Identify which cell holds the provided text, then report its (X, Y) central coordinate. 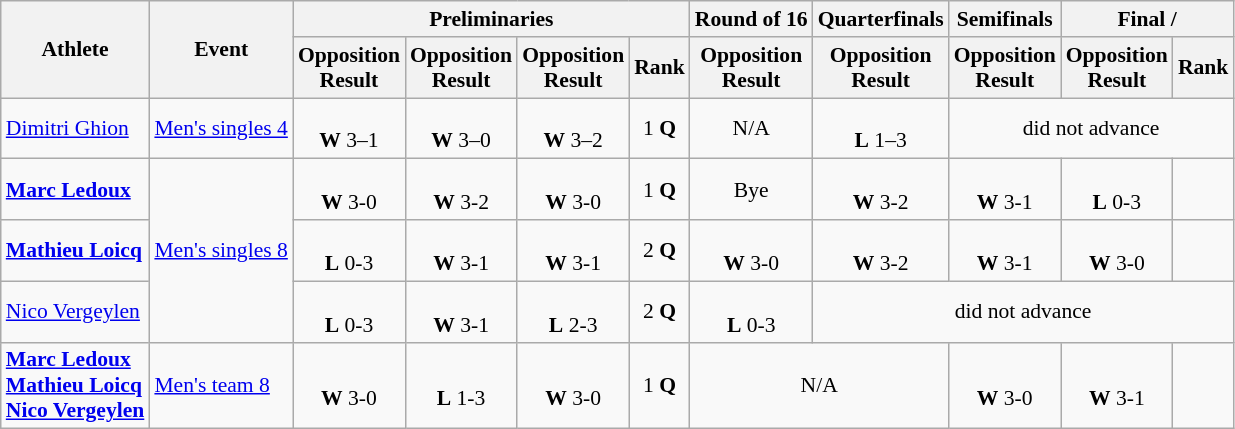
L 1-3 (461, 386)
Mathieu Loicq (76, 250)
Semifinals (1005, 19)
Final / (1148, 19)
Event (221, 50)
Nico Vergeylen (76, 312)
W 3–2 (573, 128)
Dimitri Ghion (76, 128)
Quarterfinals (881, 19)
Round of 16 (752, 19)
L 1–3 (881, 128)
W 3–1 (349, 128)
Marc Ledoux Mathieu Loicq Nico Vergeylen (76, 386)
Men's team 8 (221, 386)
Men's singles 4 (221, 128)
Bye (752, 190)
W 3–0 (461, 128)
Preliminaries (492, 19)
Men's singles 8 (221, 250)
Athlete (76, 50)
L 2-3 (573, 312)
Marc Ledoux (76, 190)
